From the cell containing the given text, extract its center point as (X, Y) coordinate. 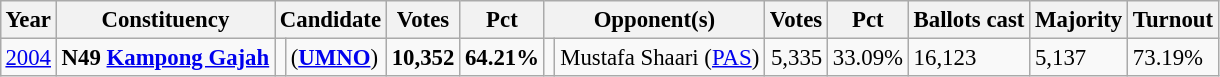
5,137 (1079, 57)
2004 (28, 57)
Turnout (1174, 20)
(UMNO) (336, 57)
Constituency (165, 20)
64.21% (502, 57)
Opponent(s) (654, 20)
Ballots cast (968, 20)
N49 Kampong Gajah (165, 57)
Candidate (330, 20)
16,123 (968, 57)
5,335 (796, 57)
Majority (1079, 20)
73.19% (1174, 57)
10,352 (422, 57)
Year (28, 20)
Mustafa Shaari (PAS) (660, 57)
33.09% (868, 57)
